Return [x, y] of the center of cell containing provided text 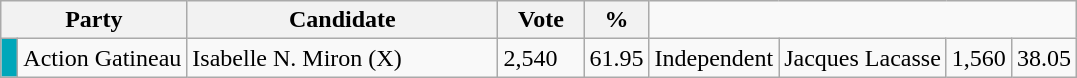
Vote [541, 20]
1,560 [978, 58]
Candidate [342, 20]
38.05 [1044, 58]
Action Gatineau [102, 58]
Independent [714, 58]
2,540 [541, 58]
61.95 [616, 58]
Party [94, 20]
Jacques Lacasse [863, 58]
% [616, 20]
Isabelle N. Miron (X) [342, 58]
